Provide the [X, Y] coordinate of the cell's center where the given text is located.  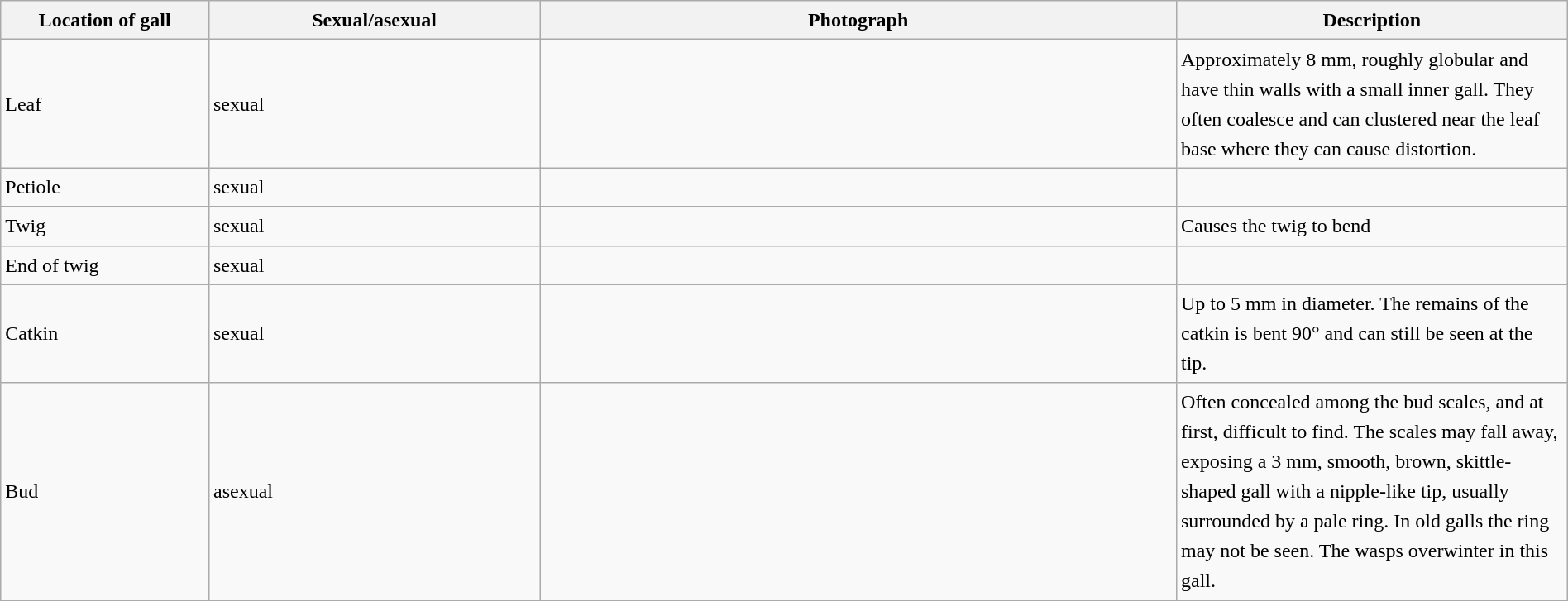
Up to 5 mm in diameter. The remains of the catkin is bent 90° and can still be seen at the tip. [1371, 334]
Description [1371, 20]
Bud [105, 491]
Catkin [105, 334]
Sexual/asexual [374, 20]
End of twig [105, 265]
Location of gall [105, 20]
Photograph [858, 20]
asexual [374, 491]
Leaf [105, 104]
Petiole [105, 187]
Causes the twig to bend [1371, 227]
Twig [105, 227]
